Output the [X, Y] coordinate of the center of the cell containing the given text.  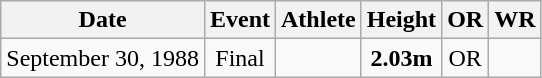
2.03m [401, 58]
Final [240, 58]
WR [515, 20]
Height [401, 20]
Date [103, 20]
Event [240, 20]
Athlete [319, 20]
September 30, 1988 [103, 58]
